Provide the [x, y] coordinate of the cell's center where the given text is located.  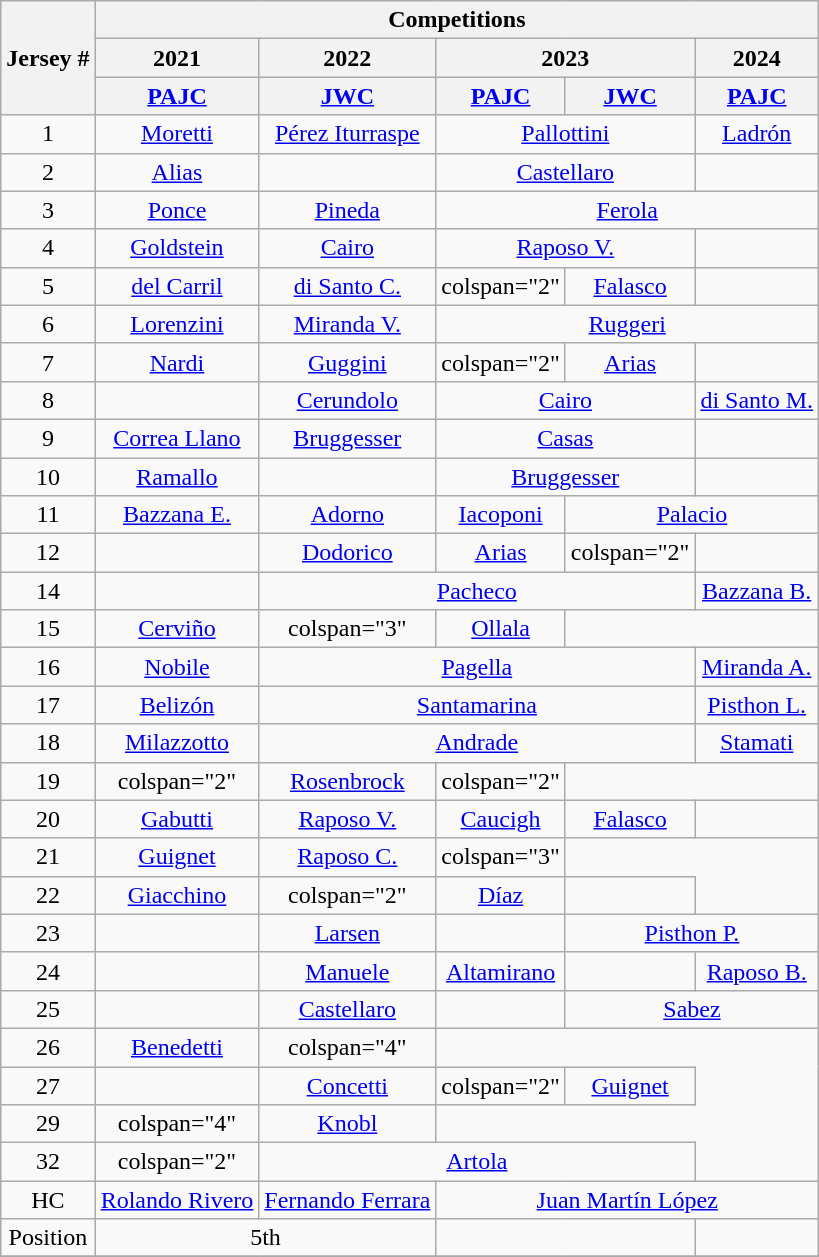
Alias [177, 172]
Lorenzini [177, 324]
Guggini [348, 362]
11 [48, 515]
6 [48, 324]
Andrade [477, 743]
Altamirano [501, 971]
Santamarina [477, 705]
di Santo C. [348, 286]
Sabez [692, 1009]
Gabutti [177, 819]
23 [48, 933]
4 [48, 248]
Juan Martín López [628, 1200]
7 [48, 362]
Position [48, 1238]
Bazzana B. [757, 591]
2023 [566, 58]
Cerundolo [348, 400]
Ramallo [177, 477]
Nobile [177, 667]
Casas [566, 438]
2 [48, 172]
del Carril [177, 286]
Correa Llano [177, 438]
5 [48, 286]
24 [48, 971]
Díaz [501, 895]
21 [48, 857]
3 [48, 210]
Pisthon L. [757, 705]
Competitions [456, 20]
Larsen [348, 933]
15 [48, 629]
8 [48, 400]
2021 [177, 58]
Pisthon P. [692, 933]
10 [48, 477]
Ferola [628, 210]
12 [48, 553]
Artola [477, 1162]
27 [48, 1085]
14 [48, 591]
17 [48, 705]
Ladrón [757, 134]
Goldstein [177, 248]
29 [48, 1124]
9 [48, 438]
Bazzana E. [177, 515]
Fernando Ferrara [348, 1200]
25 [48, 1009]
Pineda [348, 210]
Ponce [177, 210]
22 [48, 895]
Jersey # [48, 58]
1 [48, 134]
Nardi [177, 362]
Iacoponi [501, 515]
Miranda A. [757, 667]
di Santo M. [757, 400]
Raposo C. [348, 857]
2024 [757, 58]
Rosenbrock [348, 781]
19 [48, 781]
2022 [348, 58]
20 [48, 819]
18 [48, 743]
Pagella [477, 667]
Moretti [177, 134]
Rolando Rivero [177, 1200]
Milazzotto [177, 743]
Concetti [348, 1085]
Pacheco [477, 591]
Stamati [757, 743]
Adorno [348, 515]
Pérez Iturraspe [348, 134]
Giacchino [177, 895]
Ruggeri [628, 324]
26 [48, 1047]
Palacio [692, 515]
Ollala [501, 629]
Pallottini [566, 134]
Raposo B. [757, 971]
5th [266, 1238]
Belizón [177, 705]
16 [48, 667]
Miranda V. [348, 324]
Benedetti [177, 1047]
Knobl [348, 1124]
HC [48, 1200]
Cerviño [177, 629]
32 [48, 1162]
Caucigh [501, 819]
Manuele [348, 971]
Dodorico [348, 553]
